Provide the [x, y] coordinate of the cell's center where the given text is located.  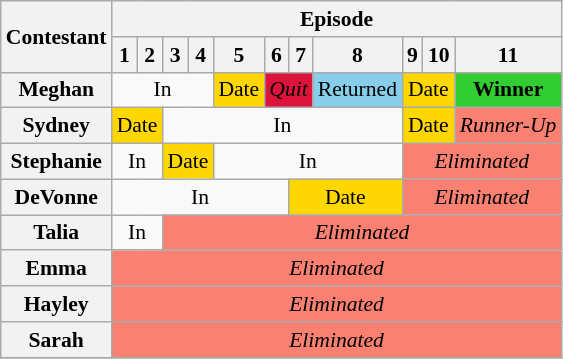
Talia [56, 233]
Winner [508, 90]
Hayley [56, 304]
7 [301, 55]
Quit [288, 90]
Sarah [56, 340]
5 [238, 55]
6 [276, 55]
Stephanie [56, 162]
1 [124, 55]
9 [412, 55]
10 [439, 55]
11 [508, 55]
Episode [337, 19]
Emma [56, 269]
3 [174, 55]
Sydney [56, 126]
Meghan [56, 90]
Contestant [56, 36]
2 [150, 55]
Returned [358, 90]
8 [358, 55]
Runner-Up [508, 126]
DeVonne [56, 197]
4 [200, 55]
